Return [X, Y] of the center of cell containing provided text 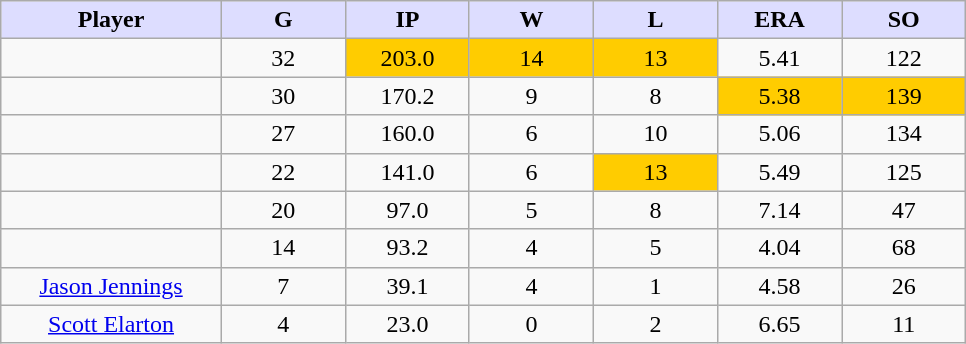
27 [283, 134]
Jason Jennings [112, 286]
93.2 [407, 248]
10 [656, 134]
203.0 [407, 58]
134 [904, 134]
ERA [780, 20]
4.04 [780, 248]
4.58 [780, 286]
L [656, 20]
20 [283, 210]
9 [531, 96]
5.06 [780, 134]
160.0 [407, 134]
170.2 [407, 96]
30 [283, 96]
IP [407, 20]
26 [904, 286]
97.0 [407, 210]
139 [904, 96]
23.0 [407, 324]
G [283, 20]
32 [283, 58]
SO [904, 20]
125 [904, 172]
5.41 [780, 58]
0 [531, 324]
Player [112, 20]
47 [904, 210]
22 [283, 172]
11 [904, 324]
141.0 [407, 172]
Scott Elarton [112, 324]
5.49 [780, 172]
W [531, 20]
39.1 [407, 286]
68 [904, 248]
7 [283, 286]
2 [656, 324]
7.14 [780, 210]
1 [656, 286]
5.38 [780, 96]
122 [904, 58]
6.65 [780, 324]
